Extract the [X, Y] coordinate from the center of the cell holding the provided text.  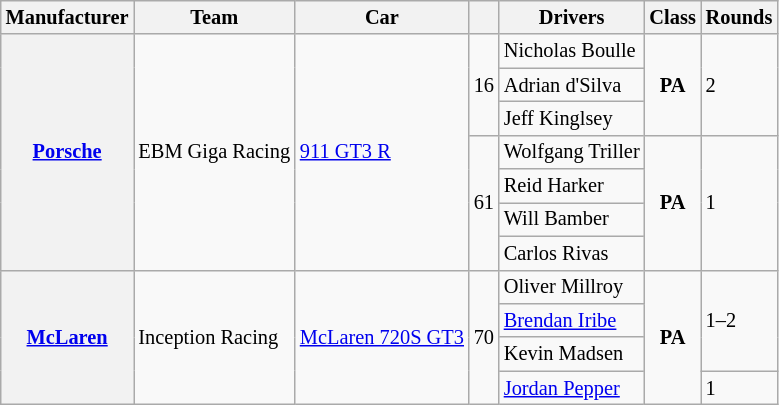
Reid Harker [572, 186]
Oliver Millroy [572, 287]
Adrian d'Silva [572, 85]
Inception Racing [214, 338]
911 GT3 R [382, 152]
Nicholas Boulle [572, 51]
Porsche [68, 152]
Jordan Pepper [572, 388]
1–2 [740, 320]
Kevin Madsen [572, 354]
Wolfgang Triller [572, 152]
2 [740, 84]
Will Bamber [572, 219]
70 [484, 338]
McLaren [68, 338]
Jeff Kinglsey [572, 118]
Drivers [572, 17]
EBM Giga Racing [214, 152]
McLaren 720S GT3 [382, 338]
Carlos Rivas [572, 253]
16 [484, 84]
Car [382, 17]
Rounds [740, 17]
61 [484, 202]
Team [214, 17]
Class [673, 17]
Brendan Iribe [572, 320]
Manufacturer [68, 17]
